Scan for the cell matching the given text and deliver its (X, Y) coordinate at center. 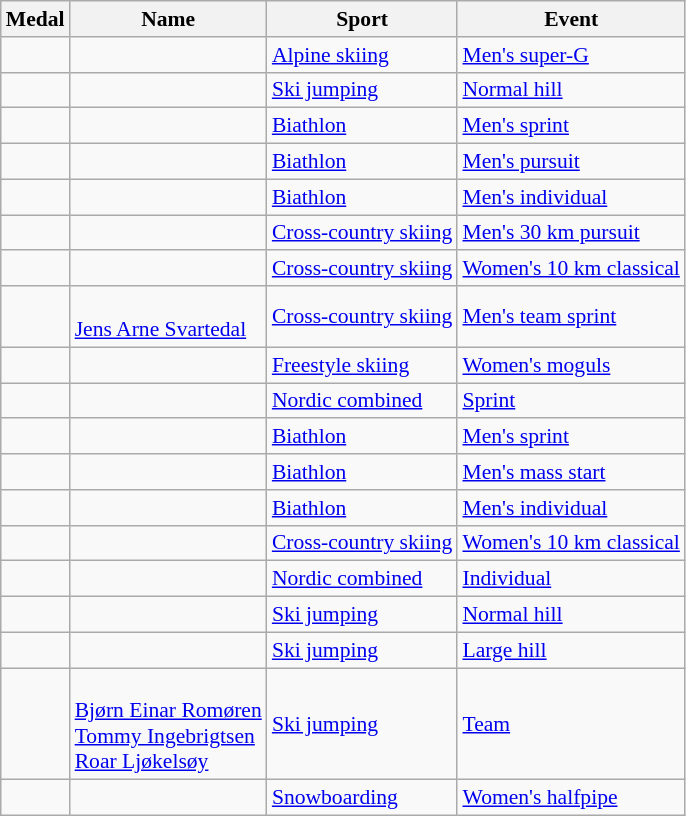
Men's pursuit (571, 162)
Name (168, 19)
Snowboarding (362, 798)
Alpine skiing (362, 55)
Men's 30 km pursuit (571, 233)
Women's moguls (571, 365)
Large hill (571, 650)
Sport (362, 19)
Sprint (571, 401)
Medal (36, 19)
Jens Arne Svartedal (168, 316)
Bjørn Einar Romøren Tommy Ingebrigtsen Roar Ljøkelsøy (168, 724)
Women's halfpipe (571, 798)
Freestyle skiing (362, 365)
Men's mass start (571, 472)
Men's super-G (571, 55)
Team (571, 724)
Event (571, 19)
Men's team sprint (571, 316)
Individual (571, 579)
